Return the [X, Y] coordinate for the center point of the cell that contains the specified text.  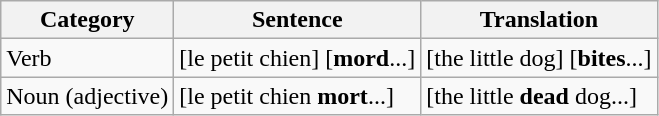
Category [88, 20]
[the little dead dog...] [539, 96]
[le petit chien mort...] [298, 96]
[the little dog] [bites...] [539, 58]
Verb [88, 58]
[le petit chien] [mord...] [298, 58]
Noun (adjective) [88, 96]
Sentence [298, 20]
Translation [539, 20]
